Pinpoint the cell where the given text exists, returning its (x, y) midpoint coordinate. 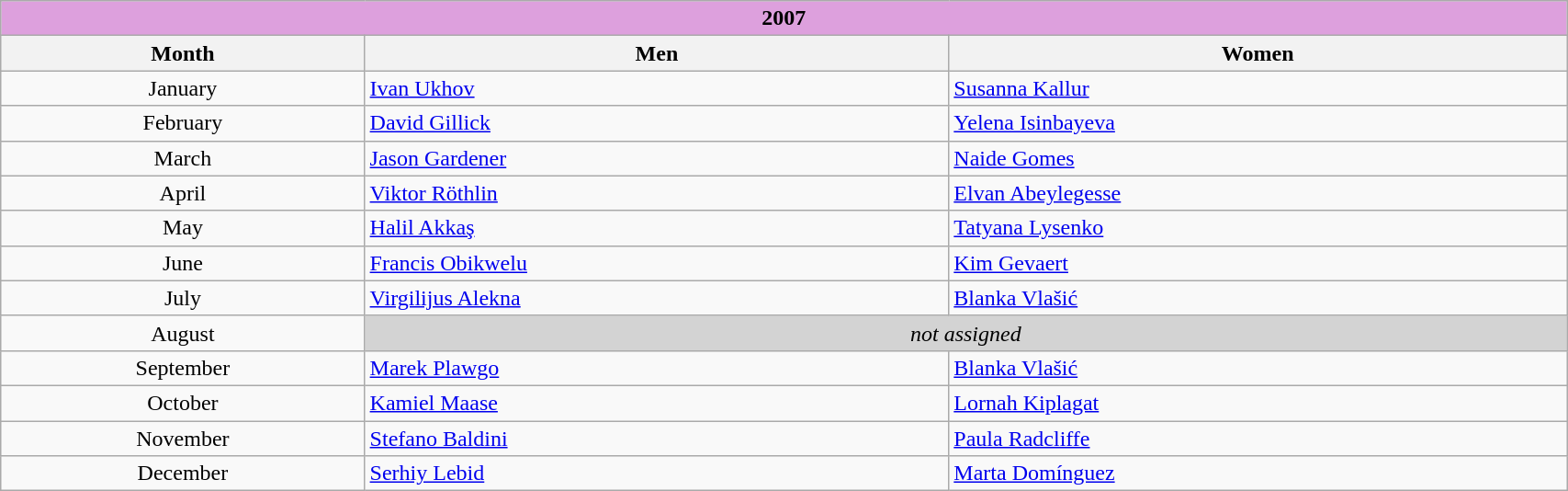
2007 (784, 18)
June (183, 263)
October (183, 403)
not assigned (966, 333)
Stefano Baldini (657, 439)
December (183, 474)
Serhiy Lebid (657, 474)
Paula Radcliffe (1258, 439)
July (183, 298)
Kim Gevaert (1258, 263)
March (183, 158)
Marek Plawgo (657, 368)
Women (1258, 53)
May (183, 228)
Halil Akkaş (657, 228)
Jason Gardener (657, 158)
Marta Domínguez (1258, 474)
Naide Gomes (1258, 158)
Viktor Röthlin (657, 193)
Tatyana Lysenko (1258, 228)
February (183, 123)
David Gillick (657, 123)
Virgilijus Alekna (657, 298)
Men (657, 53)
November (183, 439)
Kamiel Maase (657, 403)
Ivan Ukhov (657, 88)
April (183, 193)
August (183, 333)
September (183, 368)
Elvan Abeylegesse (1258, 193)
Francis Obikwelu (657, 263)
Lornah Kiplagat (1258, 403)
Yelena Isinbayeva (1258, 123)
January (183, 88)
Month (183, 53)
Susanna Kallur (1258, 88)
